Search for the cell housing the specified text and yield its (X, Y) center coordinate. 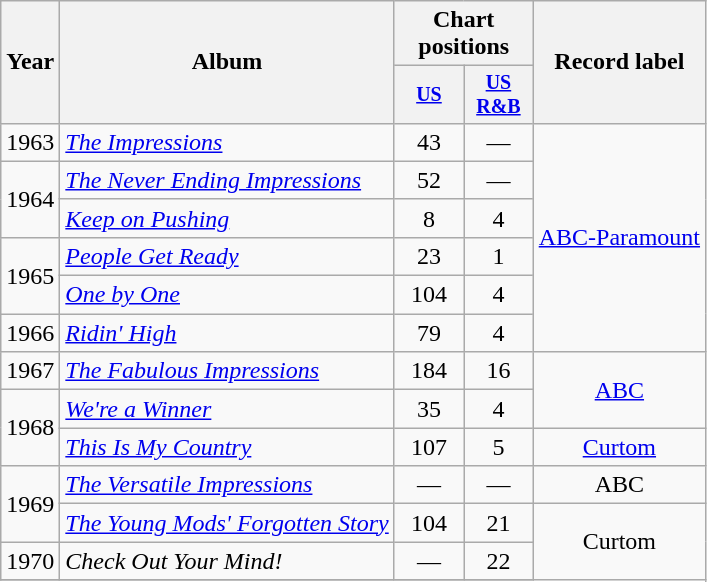
Keep on Pushing (227, 218)
23 (428, 256)
43 (428, 142)
1966 (30, 333)
8 (428, 218)
US (428, 94)
79 (428, 333)
ABC-Paramount (619, 237)
This Is My Country (227, 447)
Album (227, 62)
22 (498, 561)
1 (498, 256)
184 (428, 371)
1964 (30, 199)
Year (30, 62)
5 (498, 447)
1968 (30, 428)
Check Out Your Mind! (227, 561)
16 (498, 371)
The Impressions (227, 142)
35 (428, 409)
Record label (619, 62)
21 (498, 523)
1965 (30, 275)
The Young Mods' Forgotten Story (227, 523)
People Get Ready (227, 256)
1970 (30, 561)
1963 (30, 142)
Chart positions (464, 34)
We're a Winner (227, 409)
US R&B (498, 94)
The Never Ending Impressions (227, 180)
One by One (227, 295)
The Fabulous Impressions (227, 371)
107 (428, 447)
The Versatile Impressions (227, 485)
52 (428, 180)
1967 (30, 371)
1969 (30, 504)
Ridin' High (227, 333)
